Determine the (X, Y) coordinate at the center of the cell enclosing the given text.  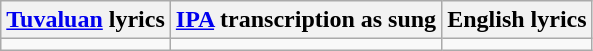
Tuvaluan lyrics (86, 20)
English lyrics (517, 20)
IPA transcription as sung (306, 20)
